Capture the cell that displays the provided text and extract its [X, Y] central coordinate. 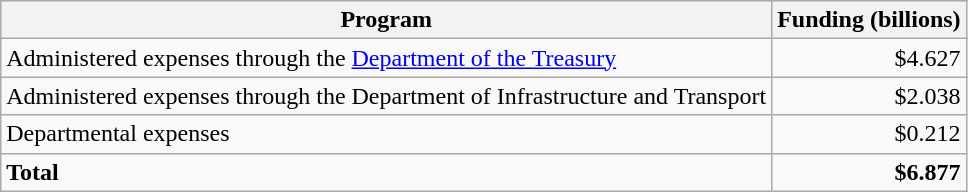
$0.212 [869, 134]
Departmental expenses [386, 134]
Administered expenses through the Department of Infrastructure and Transport [386, 96]
Administered expenses through the Department of the Treasury [386, 58]
Total [386, 172]
$4.627 [869, 58]
Program [386, 20]
$6.877 [869, 172]
$2.038 [869, 96]
Funding (billions) [869, 20]
